Scan for the cell matching the given text and deliver its (x, y) coordinate at center. 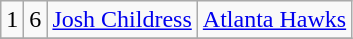
6 (36, 20)
Josh Childress (122, 20)
1 (12, 20)
Atlanta Hawks (274, 20)
